For the text-containing cell, return its midpoint in (X, Y) coordinate format. 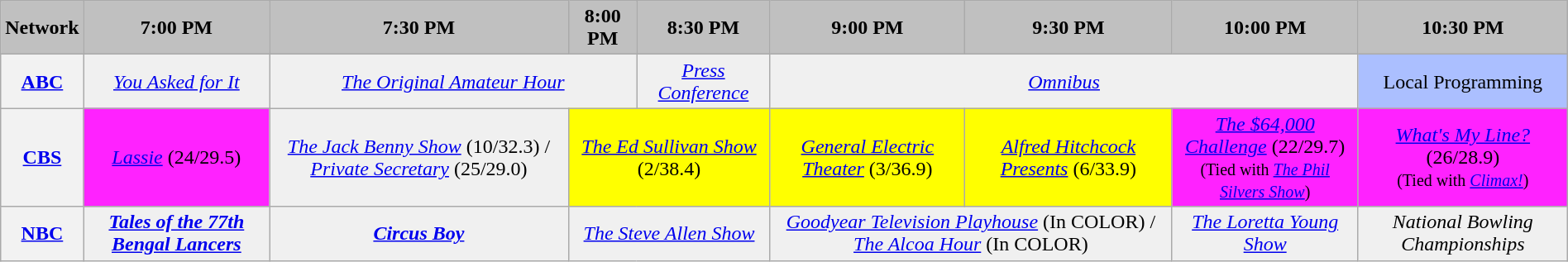
7:30 PM (419, 28)
NBC (42, 233)
The Jack Benny Show (10/32.3) / Private Secretary (25/29.0) (419, 157)
Goodyear Television Playhouse (In COLOR) / The Alcoa Hour (In COLOR) (971, 233)
The Steve Allen Show (669, 233)
7:00 PM (176, 28)
9:30 PM (1068, 28)
Alfred Hitchcock Presents (6/33.9) (1068, 157)
Press Conference (703, 81)
Omnibus (1064, 81)
The Original Amateur Hour (453, 81)
Local Programming (1462, 81)
CBS (42, 157)
10:30 PM (1462, 28)
The $64,000 Challenge (22/29.7)(Tied with The Phil Silvers Show) (1265, 157)
10:00 PM (1265, 28)
8:30 PM (703, 28)
National Bowling Championships (1462, 233)
9:00 PM (868, 28)
Tales of the 77th Bengal Lancers (176, 233)
ABC (42, 81)
The Loretta Young Show (1265, 233)
Network (42, 28)
You Asked for It (176, 81)
General Electric Theater (3/36.9) (868, 157)
Lassie (24/29.5) (176, 157)
8:00 PM (602, 28)
Circus Boy (419, 233)
What's My Line? (26/28.9)(Tied with Climax!) (1462, 157)
The Ed Sullivan Show (2/38.4) (669, 157)
